Locate the cell with the specified text and output its [X, Y] center coordinate. 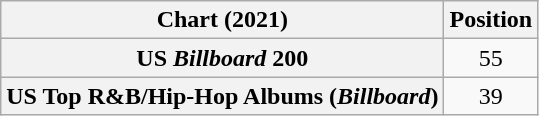
39 [491, 96]
US Billboard 200 [222, 58]
Position [491, 20]
55 [491, 58]
US Top R&B/Hip-Hop Albums (Billboard) [222, 96]
Chart (2021) [222, 20]
